Identify which cell holds the provided text, then report its [X, Y] central coordinate. 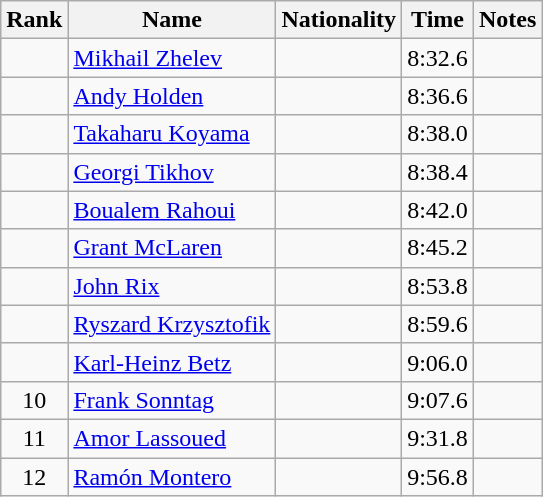
8:59.6 [438, 324]
12 [34, 477]
Ramón Montero [172, 477]
Notes [507, 20]
Nationality [339, 20]
Ryszard Krzysztofik [172, 324]
Georgi Tikhov [172, 172]
9:56.8 [438, 477]
8:38.4 [438, 172]
Boualem Rahoui [172, 210]
9:07.6 [438, 400]
9:06.0 [438, 362]
8:32.6 [438, 58]
Name [172, 20]
8:38.0 [438, 134]
John Rix [172, 286]
Karl-Heinz Betz [172, 362]
9:31.8 [438, 438]
Frank Sonntag [172, 400]
Mikhail Zhelev [172, 58]
Time [438, 20]
Takaharu Koyama [172, 134]
Grant McLaren [172, 248]
10 [34, 400]
8:45.2 [438, 248]
Andy Holden [172, 96]
8:42.0 [438, 210]
8:36.6 [438, 96]
Rank [34, 20]
8:53.8 [438, 286]
11 [34, 438]
Amor Lassoued [172, 438]
